Identify which cell holds the provided text, then report its [x, y] central coordinate. 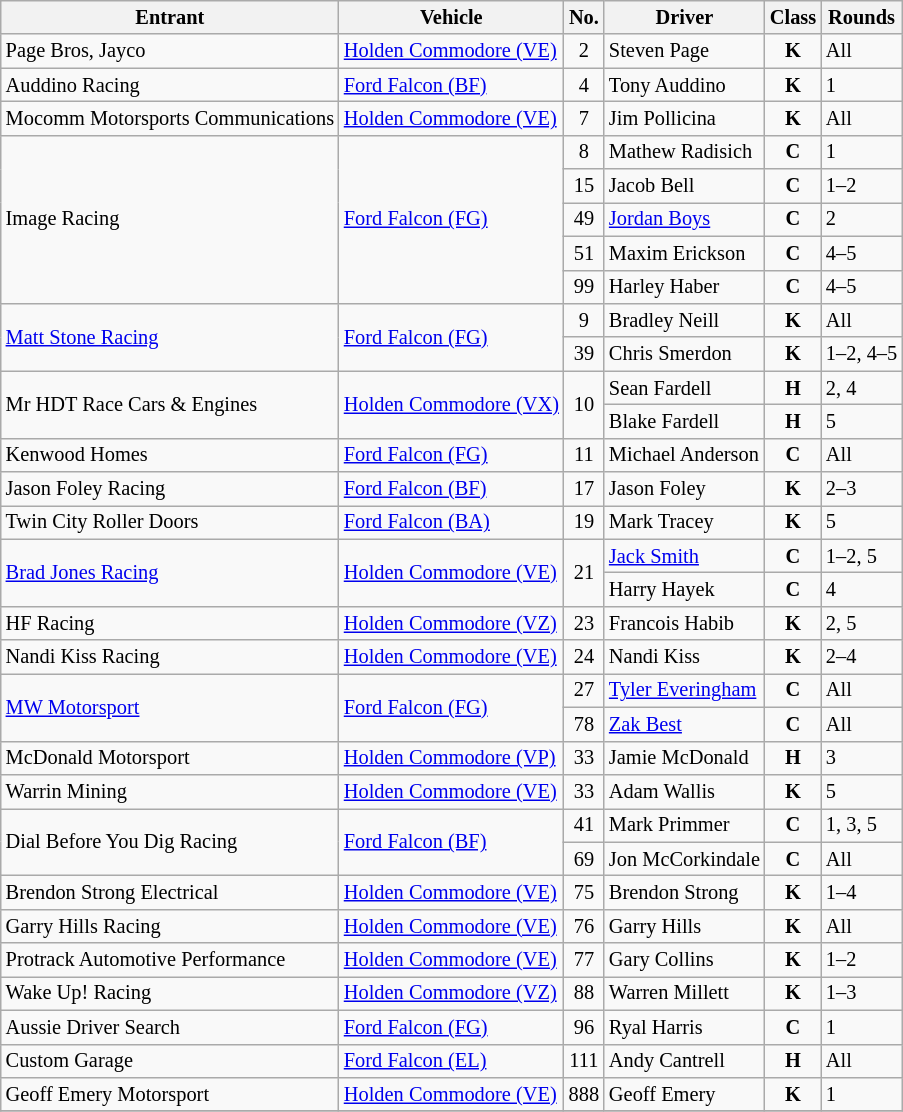
Custom Garage [170, 1061]
1, 3, 5 [862, 825]
7 [584, 118]
96 [584, 1027]
Image Racing [170, 219]
Nandi Kiss [684, 657]
Mathew Radisich [684, 152]
17 [584, 489]
Kenwood Homes [170, 455]
Jim Pollicina [684, 118]
Matt Stone Racing [170, 336]
McDonald Motorsport [170, 758]
Aussie Driver Search [170, 1027]
Driver [684, 17]
Jack Smith [684, 556]
Michael Anderson [684, 455]
11 [584, 455]
Holden Commodore (VX) [452, 404]
888 [584, 1094]
21 [584, 572]
Jacob Bell [684, 186]
1–3 [862, 993]
Maxim Erickson [684, 253]
69 [584, 859]
Geoff Emery [684, 1094]
23 [584, 623]
9 [584, 320]
Dial Before You Dig Racing [170, 842]
Ryal Harris [684, 1027]
77 [584, 960]
75 [584, 892]
Harry Hayek [684, 589]
Chris Smerdon [684, 354]
19 [584, 522]
Tyler Everingham [684, 690]
39 [584, 354]
Harley Haber [684, 287]
Sean Fardell [684, 388]
Twin City Roller Doors [170, 522]
Warren Millett [684, 993]
Francois Habib [684, 623]
15 [584, 186]
8 [584, 152]
Mr HDT Race Cars & Engines [170, 404]
3 [862, 758]
Warrin Mining [170, 791]
HF Racing [170, 623]
MW Motorsport [170, 706]
Garry Hills Racing [170, 926]
78 [584, 724]
Bradley Neill [684, 320]
99 [584, 287]
2, 5 [862, 623]
Holden Commodore (VP) [452, 758]
Gary Collins [684, 960]
Brad Jones Racing [170, 572]
Jamie McDonald [684, 758]
76 [584, 926]
27 [584, 690]
Auddino Racing [170, 85]
24 [584, 657]
51 [584, 253]
Jason Foley [684, 489]
1–2, 4–5 [862, 354]
Adam Wallis [684, 791]
1–4 [862, 892]
Ford Falcon (BA) [452, 522]
2–4 [862, 657]
Jordan Boys [684, 219]
Andy Cantrell [684, 1061]
111 [584, 1061]
Zak Best [684, 724]
Wake Up! Racing [170, 993]
Ford Falcon (EL) [452, 1061]
10 [584, 404]
Jon McCorkindale [684, 859]
Blake Fardell [684, 421]
49 [584, 219]
Jason Foley Racing [170, 489]
Mark Tracey [684, 522]
Brendon Strong [684, 892]
Tony Auddino [684, 85]
2, 4 [862, 388]
Steven Page [684, 51]
41 [584, 825]
Page Bros, Jayco [170, 51]
Brendon Strong Electrical [170, 892]
Geoff Emery Motorsport [170, 1094]
1–2, 5 [862, 556]
Vehicle [452, 17]
Rounds [862, 17]
Protrack Automotive Performance [170, 960]
2–3 [862, 489]
Entrant [170, 17]
88 [584, 993]
No. [584, 17]
Nandi Kiss Racing [170, 657]
Garry Hills [684, 926]
Mocomm Motorsports Communications [170, 118]
Mark Primmer [684, 825]
Class [793, 17]
